Identify which cell holds the provided text, then report its (X, Y) central coordinate. 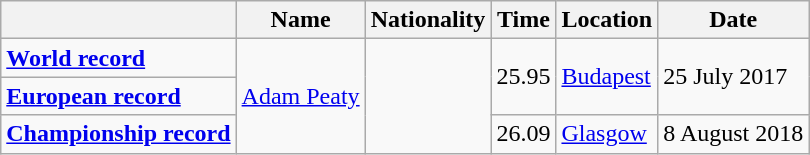
European record (118, 96)
26.09 (524, 134)
Budapest (607, 77)
8 August 2018 (734, 134)
Glasgow (607, 134)
Name (300, 20)
World record (118, 58)
25.95 (524, 77)
Location (607, 20)
Adam Peaty (300, 96)
25 July 2017 (734, 77)
Time (524, 20)
Date (734, 20)
Nationality (428, 20)
Championship record (118, 134)
